For the text-containing cell, return its midpoint in [x, y] coordinate format. 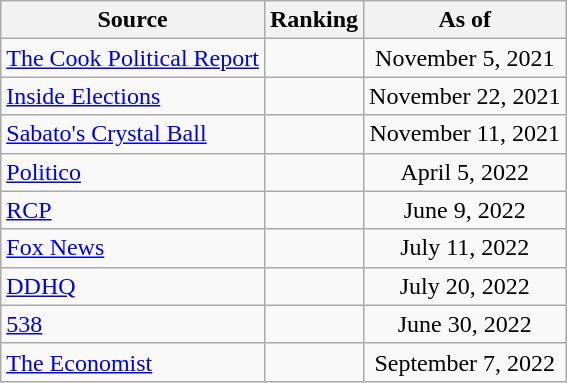
DDHQ [133, 286]
July 11, 2022 [465, 248]
September 7, 2022 [465, 362]
Ranking [314, 20]
Source [133, 20]
November 11, 2021 [465, 134]
April 5, 2022 [465, 172]
538 [133, 324]
July 20, 2022 [465, 286]
November 5, 2021 [465, 58]
Inside Elections [133, 96]
Sabato's Crystal Ball [133, 134]
June 9, 2022 [465, 210]
The Economist [133, 362]
June 30, 2022 [465, 324]
Fox News [133, 248]
Politico [133, 172]
As of [465, 20]
The Cook Political Report [133, 58]
November 22, 2021 [465, 96]
RCP [133, 210]
